For the text-containing cell, return its midpoint in [X, Y] coordinate format. 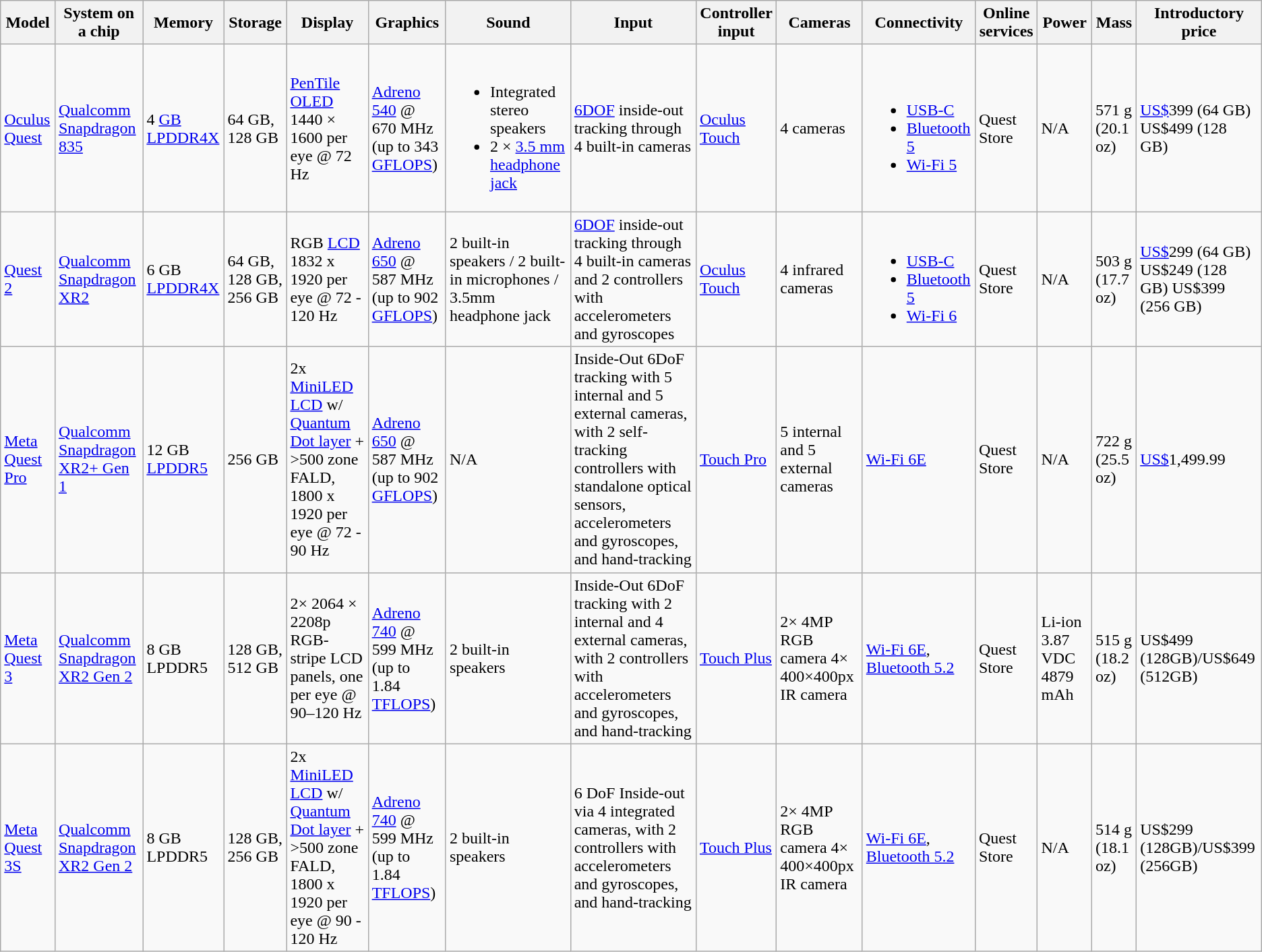
Qualcomm Snapdragon XR2+ Gen 1 [98, 460]
Introductory price [1199, 23]
Adreno 540 @ 670 MHz (up to 343 GFLOPS) [407, 128]
Power [1064, 23]
4 cameras [820, 128]
4 GB LPDDR4X [183, 128]
Graphics [407, 23]
722 g (25.5 oz) [1114, 460]
Meta Quest 3 [28, 658]
2× 2064 × 2208p RGB-stripe LCD panels, one per eye @ 90–120 Hz [328, 658]
64 GB, 128 GB [255, 128]
US$299 (64 GB)US$249 (128 GB) US$399 (256 GB) [1199, 279]
Model [28, 23]
Inside-Out 6DoF tracking with 2 internal and 4 external cameras, with 2 controllers with accelerometers and gyroscopes, and hand-tracking [633, 658]
Meta Quest 3S [28, 847]
64 GB, 128 GB, 256 GB [255, 279]
Integrated stereo speakers2 × 3.5 mm headphone jack [508, 128]
System on a chip [98, 23]
US$299 (128GB)/US$399 (256GB) [1199, 847]
Storage [255, 23]
514 g (18.1 oz) [1114, 847]
Sound [508, 23]
128 GB, 256 GB [255, 847]
Quest 2 [28, 279]
2x MiniLED LCD w/ Quantum Dot layer + >500 zone FALD, 1800 x 1920 per eye @ 72 - 90 Hz [328, 460]
Connectivity [918, 23]
5 internal and 5 external cameras [820, 460]
256 GB [255, 460]
2x MiniLED LCD w/ Quantum Dot layer + >500 zone FALD, 1800 x 1920 per eye @ 90 - 120 Hz [328, 847]
6 DoF Inside-out via 4 integrated cameras, with 2 controllers with accelerometers and gyroscopes, and hand-tracking [633, 847]
6DOF inside-out tracking through 4 built-in cameras [633, 128]
RGB LCD 1832 x 1920 per eye @ 72 - 120 Hz [328, 279]
US$499 (128GB)/US$649 (512GB) [1199, 658]
Memory [183, 23]
USB-CBluetooth 5Wi-Fi 6 [918, 279]
Qualcomm Snapdragon 835 [98, 128]
Controller input [736, 23]
Display [328, 23]
USB-CBluetooth 5Wi-Fi 5 [918, 128]
PenTile OLED 1440 × 1600 per eye @ 72 Hz [328, 128]
2 built-in speakers / 2 built-in microphones / 3.5mm headphone jack [508, 279]
US$399 (64 GB)US$499 (128 GB) [1199, 128]
503 g (17.7 oz) [1114, 279]
12 GB LPDDR5 [183, 460]
US$1,499.99 [1199, 460]
128 GB, 512 GB [255, 658]
571 g (20.1 oz) [1114, 128]
Input [633, 23]
4 infrared cameras [820, 279]
6 GB LPDDR4X [183, 279]
Wi-Fi 6E [918, 460]
Mass [1114, 23]
6DOF inside-out tracking through 4 built-in cameras and 2 controllers with accelerometers and gyroscopes [633, 279]
Online services [1006, 23]
Touch Pro [736, 460]
Meta Quest Pro [28, 460]
Oculus Quest [28, 128]
Qualcomm Snapdragon XR2 [98, 279]
Cameras [820, 23]
Li-ion 3.87 VDC 4879 mAh [1064, 658]
515 g (18.2 oz) [1114, 658]
